From the cell containing the given text, extract its center point as (X, Y) coordinate. 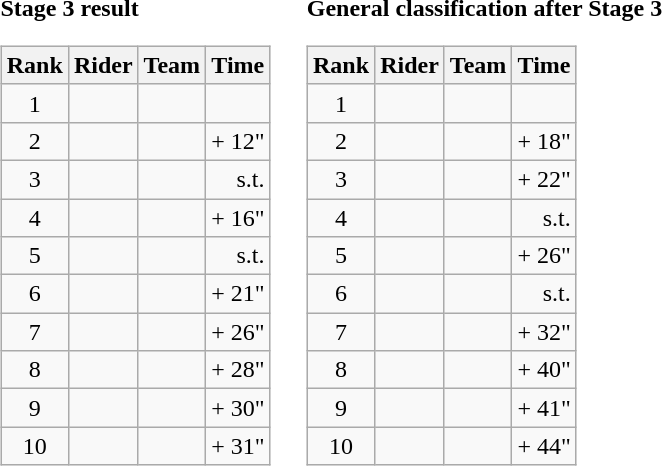
+ 44" (544, 446)
+ 22" (544, 179)
+ 41" (544, 408)
+ 32" (544, 332)
+ 40" (544, 370)
+ 31" (238, 446)
+ 16" (238, 217)
+ 18" (544, 141)
+ 28" (238, 370)
+ 12" (238, 141)
+ 21" (238, 294)
+ 30" (238, 408)
